From the cell containing the given text, extract its center point as [x, y] coordinate. 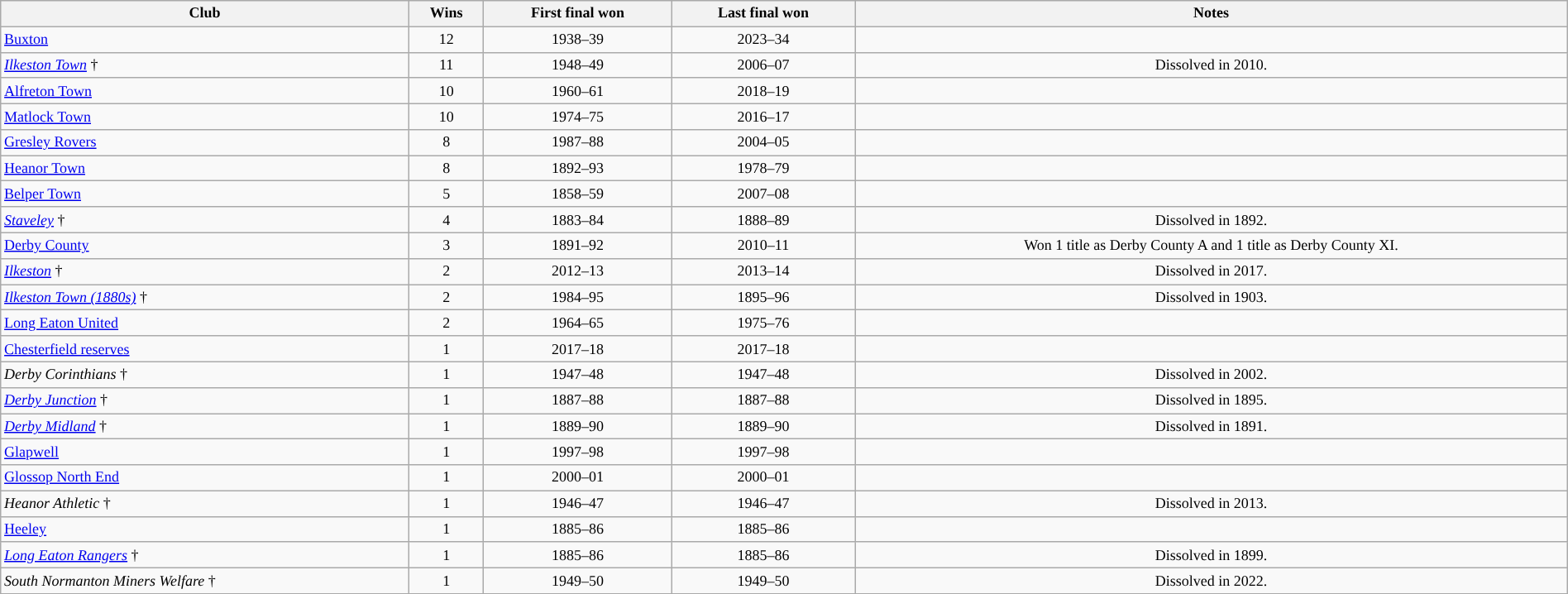
Matlock Town [205, 116]
Glossop North End [205, 478]
Ilkeston Town † [205, 65]
1964–65 [577, 323]
2018–19 [763, 91]
Derby Junction † [205, 400]
1975–76 [763, 323]
2010–11 [763, 245]
Dissolved in 1903. [1211, 298]
Heanor Town [205, 169]
1883–84 [577, 220]
Heanor Athletic † [205, 503]
12 [446, 40]
5 [446, 194]
11 [446, 65]
2012–13 [577, 271]
Club [205, 13]
Won 1 title as Derby County A and 1 title as Derby County XI. [1211, 245]
Wins [446, 13]
1895–96 [763, 298]
1858–59 [577, 194]
Belper Town [205, 194]
1984–95 [577, 298]
Dissolved in 1892. [1211, 220]
1888–89 [763, 220]
Dissolved in 1891. [1211, 427]
Derby Corinthians † [205, 374]
2007–08 [763, 194]
Dissolved in 1899. [1211, 554]
1978–79 [763, 169]
Dissolved in 2017. [1211, 271]
Long Eaton Rangers † [205, 554]
2006–07 [763, 65]
1948–49 [577, 65]
2004–05 [763, 142]
Alfreton Town [205, 91]
Long Eaton United [205, 323]
4 [446, 220]
Glapwell [205, 452]
Last final won [763, 13]
Buxton [205, 40]
Derby Midland † [205, 427]
South Normanton Miners Welfare † [205, 581]
Derby County [205, 245]
Staveley † [205, 220]
Heeley [205, 529]
1892–93 [577, 169]
Gresley Rovers [205, 142]
Dissolved in 2013. [1211, 503]
1987–88 [577, 142]
Dissolved in 2002. [1211, 374]
2013–14 [763, 271]
1938–39 [577, 40]
3 [446, 245]
Notes [1211, 13]
Ilkeston † [205, 271]
1960–61 [577, 91]
Ilkeston Town (1880s) † [205, 298]
2016–17 [763, 116]
Dissolved in 2022. [1211, 581]
1891–92 [577, 245]
1974–75 [577, 116]
Dissolved in 1895. [1211, 400]
Chesterfield reserves [205, 349]
Dissolved in 2010. [1211, 65]
2023–34 [763, 40]
First final won [577, 13]
